Pinpoint the cell where the given text exists, returning its [x, y] midpoint coordinate. 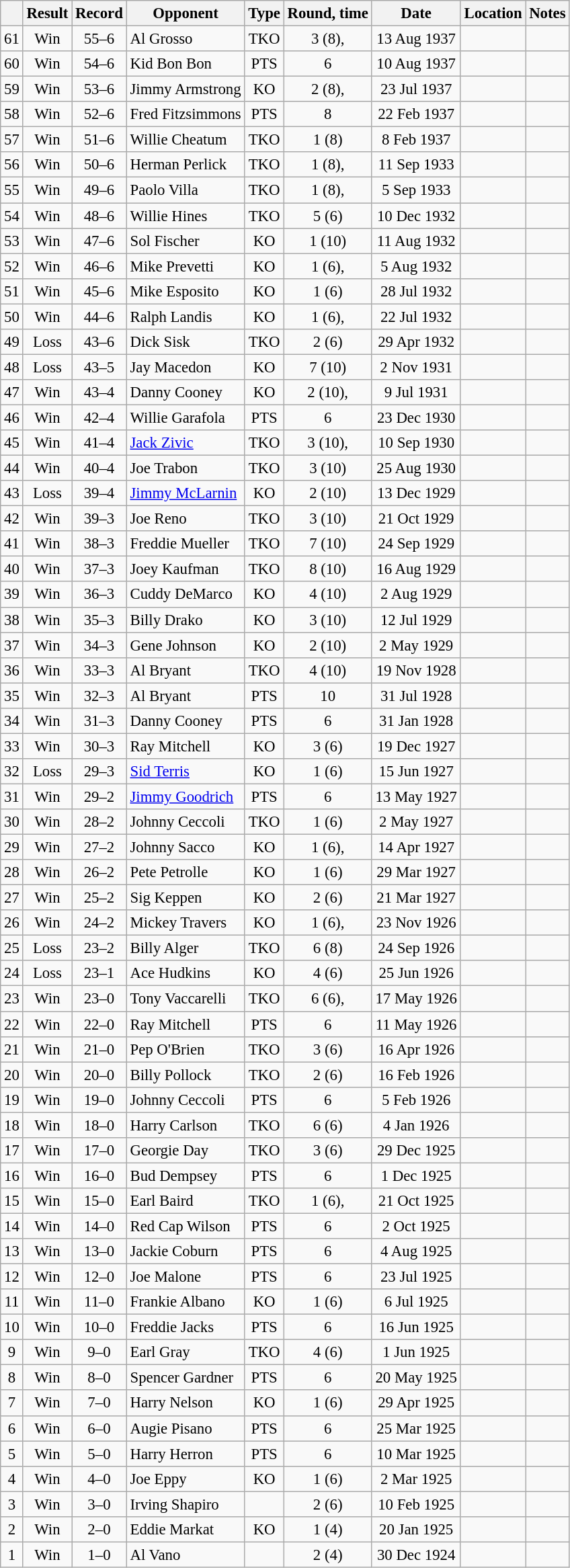
Mike Prevetti [186, 266]
Sid Terris [186, 772]
31 [12, 796]
Freddie Mueller [186, 544]
28 [12, 872]
15 Jun 1927 [416, 772]
49 [12, 342]
9 [12, 1352]
Fred Fitzsimmons [186, 114]
Sol Fischer [186, 241]
16 [12, 1175]
2–0 [99, 1530]
Kid Bon Bon [186, 64]
13 Aug 1937 [416, 39]
11 [12, 1302]
10 Feb 1925 [416, 1504]
2 (10), [328, 393]
23–1 [99, 974]
11–0 [99, 1302]
17 [12, 1151]
24–2 [99, 923]
17 May 1926 [416, 999]
21–0 [99, 1049]
28–2 [99, 822]
13–0 [99, 1251]
Ralph Landis [186, 317]
55 [12, 190]
Pep O'Brien [186, 1049]
Augie Pisano [186, 1428]
61 [12, 39]
31 Jan 1928 [416, 721]
Ace Hudkins [186, 974]
43–5 [99, 367]
Harry Nelson [186, 1403]
5 Feb 1926 [416, 1100]
25 [12, 948]
10–0 [99, 1327]
26 [12, 923]
42–4 [99, 417]
9–0 [99, 1352]
4 Aug 1925 [416, 1251]
Al Vano [186, 1555]
1 Dec 1925 [416, 1175]
30–3 [99, 746]
Notes [547, 13]
59 [12, 89]
26–2 [99, 872]
40–4 [99, 468]
45 [12, 443]
Jimmy Armstrong [186, 89]
37–3 [99, 569]
3–0 [99, 1504]
Joe Malone [186, 1277]
8–0 [99, 1378]
60 [12, 64]
13 May 1927 [416, 796]
Al Grosso [186, 39]
4–0 [99, 1479]
46–6 [99, 266]
Harry Carlson [186, 1125]
18 [12, 1125]
19 [12, 1100]
22–0 [99, 1024]
35 [12, 696]
1 (10) [328, 241]
Jack Zivic [186, 443]
55–6 [99, 39]
Record [99, 13]
14 [12, 1226]
32–3 [99, 696]
27–2 [99, 848]
23 Dec 1930 [416, 417]
Tony Vaccarelli [186, 999]
Billy Alger [186, 948]
22 Jul 1932 [416, 317]
16 Feb 1926 [416, 1075]
Harry Herron [186, 1454]
30 Dec 1924 [416, 1555]
25 Mar 1925 [416, 1428]
29 Dec 1925 [416, 1151]
1 [12, 1555]
Round, time [328, 13]
6 (6), [328, 999]
7–0 [99, 1403]
33–3 [99, 670]
Georgie Day [186, 1151]
20 Jan 1925 [416, 1530]
19 Dec 1927 [416, 746]
37 [12, 645]
42 [12, 519]
52–6 [99, 114]
51 [12, 291]
39 [12, 595]
20 [12, 1075]
20 May 1925 [416, 1378]
36–3 [99, 595]
11 Aug 1932 [416, 241]
9 Jul 1931 [416, 393]
47–6 [99, 241]
Billy Pollock [186, 1075]
15 [12, 1201]
34 [12, 721]
Joe Eppy [186, 1479]
54–6 [99, 64]
2 May 1927 [416, 822]
48–6 [99, 216]
16 Apr 1926 [416, 1049]
40 [12, 569]
5 [12, 1454]
21 Mar 1927 [416, 898]
15–0 [99, 1201]
Mike Esposito [186, 291]
Result [47, 13]
Eddie Markat [186, 1530]
1 (4) [328, 1530]
2 (8), [328, 89]
8 Feb 1937 [416, 140]
Willie Hines [186, 216]
47 [12, 393]
Paolo Villa [186, 190]
34–3 [99, 645]
12 [12, 1277]
5 Sep 1933 [416, 190]
4 Jan 1926 [416, 1125]
13 Dec 1929 [416, 493]
45–6 [99, 291]
19–0 [99, 1100]
Bud Dempsey [186, 1175]
23–0 [99, 999]
57 [12, 140]
22 Feb 1937 [416, 114]
Opponent [186, 13]
44 [12, 468]
11 Sep 1933 [416, 165]
30 [12, 822]
Earl Baird [186, 1201]
Willie Garafola [186, 417]
Pete Petrolle [186, 872]
2 May 1929 [416, 645]
49–6 [99, 190]
24 [12, 974]
Frankie Albano [186, 1302]
Irving Shapiro [186, 1504]
32 [12, 772]
31 Jul 1928 [416, 696]
52 [12, 266]
Earl Gray [186, 1352]
2 Aug 1929 [416, 595]
14 Apr 1927 [416, 848]
Spencer Gardner [186, 1378]
2 (4) [328, 1555]
Johnny Sacco [186, 848]
29 Mar 1927 [416, 872]
36 [12, 670]
46 [12, 417]
31–3 [99, 721]
25 Jun 1926 [416, 974]
13 [12, 1251]
3 (10), [328, 443]
29 Apr 1925 [416, 1403]
41–4 [99, 443]
2 Nov 1931 [416, 367]
3 [12, 1504]
Jackie Coburn [186, 1251]
6–0 [99, 1428]
43 [12, 493]
41 [12, 544]
19 Nov 1928 [416, 670]
21 Oct 1925 [416, 1201]
16 Jun 1925 [416, 1327]
Gene Johnson [186, 645]
1–0 [99, 1555]
39–4 [99, 493]
14–0 [99, 1226]
44–6 [99, 317]
35–3 [99, 620]
24 Sep 1929 [416, 544]
10 Mar 1925 [416, 1454]
Jay Macedon [186, 367]
23 Jul 1937 [416, 89]
33 [12, 746]
38–3 [99, 544]
16–0 [99, 1175]
17–0 [99, 1151]
2 [12, 1530]
10 Sep 1930 [416, 443]
56 [12, 165]
29 Apr 1932 [416, 342]
1 (8) [328, 140]
25 Aug 1930 [416, 468]
Billy Drako [186, 620]
Willie Cheatum [186, 140]
1 Jun 1925 [416, 1352]
5 (6) [328, 216]
2 Oct 1925 [416, 1226]
6 (8) [328, 948]
29–3 [99, 772]
53–6 [99, 89]
29 [12, 848]
50–6 [99, 165]
29–2 [99, 796]
23–2 [99, 948]
Herman Perlick [186, 165]
24 Sep 1926 [416, 948]
Freddie Jacks [186, 1327]
Jimmy Goodrich [186, 796]
28 Jul 1932 [416, 291]
23 Nov 1926 [416, 923]
6 Jul 1925 [416, 1302]
54 [12, 216]
Date [416, 13]
Joe Reno [186, 519]
51–6 [99, 140]
3 (8), [328, 39]
10 Dec 1932 [416, 216]
Red Cap Wilson [186, 1226]
58 [12, 114]
Dick Sisk [186, 342]
2 Mar 1925 [416, 1479]
21 Oct 1929 [416, 519]
12 Jul 1929 [416, 620]
6 (6) [328, 1125]
Mickey Travers [186, 923]
23 Jul 1925 [416, 1277]
25–2 [99, 898]
4 [12, 1479]
53 [12, 241]
21 [12, 1049]
38 [12, 620]
5–0 [99, 1454]
Sig Keppen [186, 898]
12–0 [99, 1277]
22 [12, 1024]
43–4 [99, 393]
23 [12, 999]
Cuddy DeMarco [186, 595]
16 Aug 1929 [416, 569]
8 (10) [328, 569]
7 [12, 1403]
Location [493, 13]
Joe Trabon [186, 468]
11 May 1926 [416, 1024]
Jimmy McLarnin [186, 493]
20–0 [99, 1075]
39–3 [99, 519]
48 [12, 367]
43–6 [99, 342]
50 [12, 317]
10 Aug 1937 [416, 64]
Type [264, 13]
Joey Kaufman [186, 569]
5 Aug 1932 [416, 266]
18–0 [99, 1125]
27 [12, 898]
